Output the [x, y] coordinate of the center of the cell containing the given text.  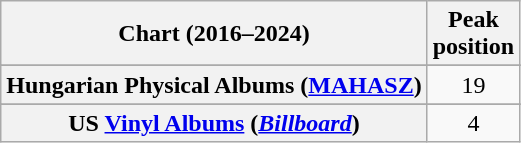
Hungarian Physical Albums (MAHASZ) [214, 85]
US Vinyl Albums (Billboard) [214, 123]
Peak position [473, 34]
4 [473, 123]
Chart (2016–2024) [214, 34]
19 [473, 85]
